Pinpoint the cell where the given text exists, returning its (x, y) midpoint coordinate. 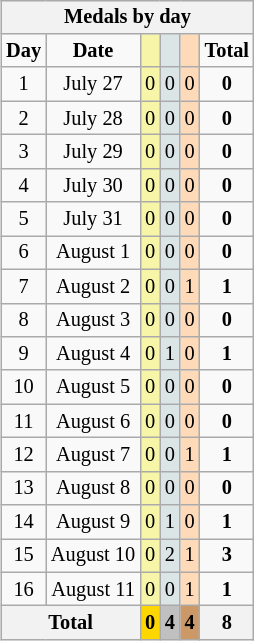
August 4 (93, 354)
August 1 (93, 253)
9 (24, 354)
August 11 (93, 589)
August 6 (93, 421)
Day (24, 51)
July 30 (93, 185)
16 (24, 589)
August 8 (93, 488)
July 31 (93, 219)
Date (93, 51)
August 2 (93, 286)
15 (24, 556)
August 7 (93, 455)
11 (24, 421)
July 27 (93, 84)
13 (24, 488)
August 10 (93, 556)
August 3 (93, 320)
12 (24, 455)
July 29 (93, 152)
10 (24, 387)
Medals by day (128, 17)
14 (24, 522)
7 (24, 286)
August 9 (93, 522)
July 28 (93, 118)
5 (24, 219)
6 (24, 253)
August 5 (93, 387)
